Search for the cell housing the specified text and yield its (x, y) center coordinate. 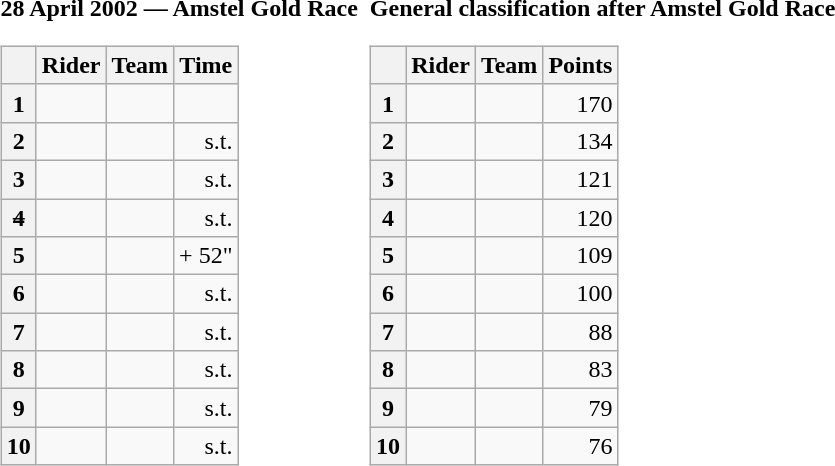
121 (580, 179)
76 (580, 446)
Points (580, 65)
88 (580, 332)
170 (580, 103)
+ 52" (206, 256)
100 (580, 294)
120 (580, 217)
109 (580, 256)
83 (580, 370)
79 (580, 408)
Time (206, 65)
134 (580, 141)
